Determine the [X, Y] coordinate at the center of the cell enclosing the given text.  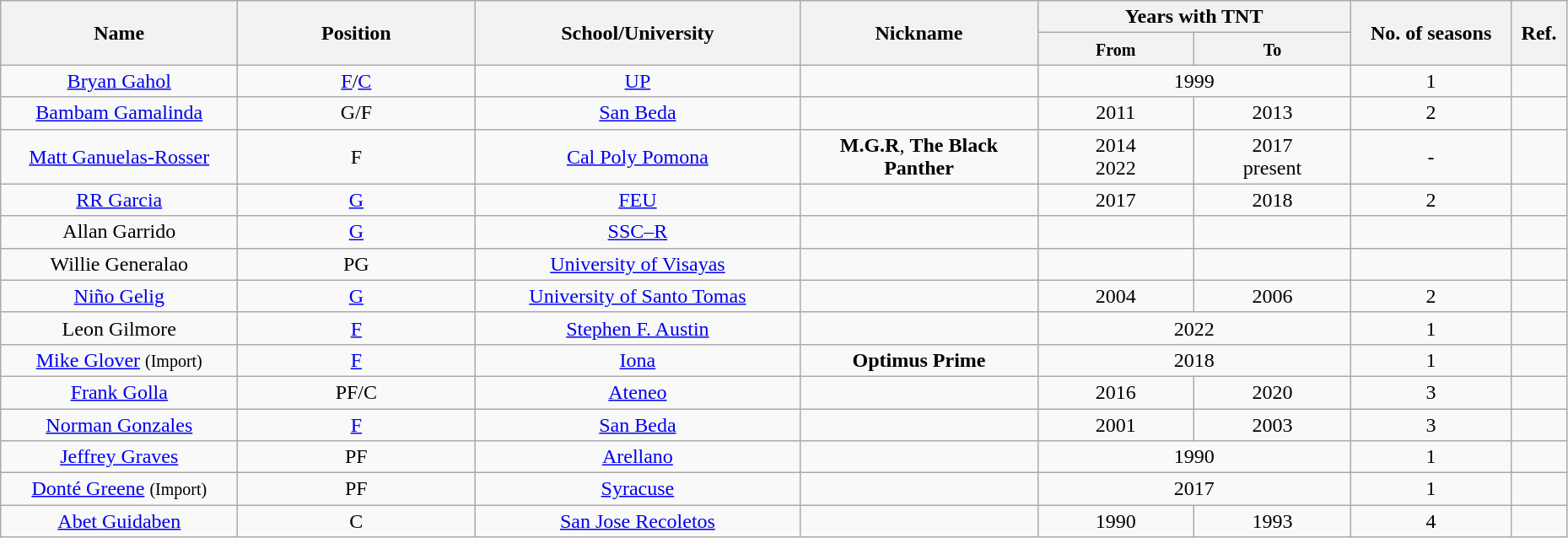
University of Santo Tomas [638, 296]
1999 [1194, 81]
No. of seasons [1431, 33]
Iona [638, 360]
Stephen F. Austin [638, 328]
Position [356, 33]
Norman Gonzales [120, 424]
Mike Glover (Import) [120, 360]
UP [638, 81]
1993 [1273, 521]
Bambam Gamalinda [120, 113]
To [1273, 49]
2017present [1273, 157]
Years with TNT [1194, 17]
- [1431, 157]
4 [1431, 521]
Ateneo [638, 392]
SSC–R [638, 232]
Syracuse [638, 489]
RR Garcia [120, 200]
2020 [1273, 392]
20142022 [1116, 157]
Arellano [638, 457]
Donté Greene (Import) [120, 489]
2013 [1273, 113]
Name [120, 33]
2001 [1116, 424]
Jeffrey Graves [120, 457]
Frank Golla [120, 392]
Niño Gelig [120, 296]
Matt Ganuelas-Rosser [120, 157]
Ref. [1538, 33]
G/F [356, 113]
Allan Garrido [120, 232]
2006 [1273, 296]
Leon Gilmore [120, 328]
University of Visayas [638, 264]
FEU [638, 200]
PF/C [356, 392]
From [1116, 49]
M.G.R, The Black Panther [919, 157]
PG [356, 264]
C [356, 521]
Willie Generalao [120, 264]
2004 [1116, 296]
Bryan Gahol [120, 81]
Optimus Prime [919, 360]
San Jose Recoletos [638, 521]
Abet Guidaben [120, 521]
2022 [1194, 328]
Nickname [919, 33]
School/University [638, 33]
2011 [1116, 113]
Cal Poly Pomona [638, 157]
2016 [1116, 392]
F/C [356, 81]
2003 [1273, 424]
